Determine the [X, Y] coordinate at the center of the cell enclosing the given text.  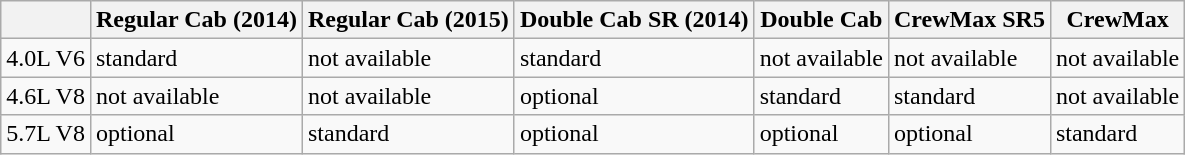
4.6L V8 [46, 96]
Double Cab [821, 20]
Double Cab SR (2014) [634, 20]
Regular Cab (2014) [196, 20]
5.7L V8 [46, 134]
4.0L V6 [46, 58]
Regular Cab (2015) [408, 20]
CrewMax [1117, 20]
CrewMax SR5 [969, 20]
